Identify which cell holds the provided text, then report its (x, y) central coordinate. 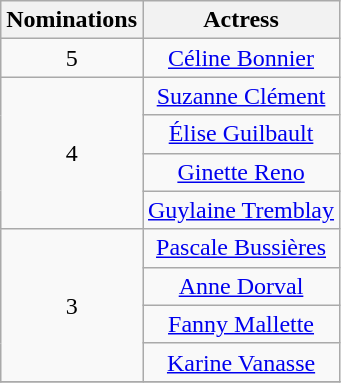
3 (72, 305)
Nominations (72, 20)
Suzanne Clément (240, 96)
Ginette Reno (240, 172)
Pascale Bussières (240, 248)
Élise Guilbault (240, 134)
Guylaine Tremblay (240, 210)
5 (72, 58)
4 (72, 153)
Céline Bonnier (240, 58)
Fanny Mallette (240, 324)
Actress (240, 20)
Karine Vanasse (240, 362)
Anne Dorval (240, 286)
